Provide the [x, y] coordinate of the cell's center where the given text is located.  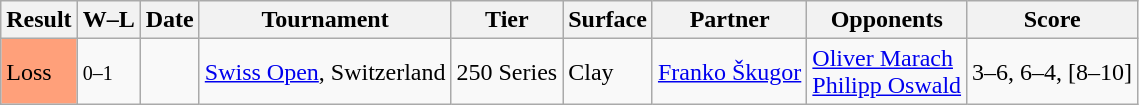
0–1 [108, 72]
Franko Škugor [729, 72]
Tournament [325, 20]
Date [170, 20]
Loss [39, 72]
Clay [608, 72]
Tier [507, 20]
3–6, 6–4, [8–10] [1052, 72]
Partner [729, 20]
W–L [108, 20]
250 Series [507, 72]
Score [1052, 20]
Surface [608, 20]
Opponents [887, 20]
Result [39, 20]
Oliver Marach Philipp Oswald [887, 72]
Swiss Open, Switzerland [325, 72]
